Pinpoint the cell where the given text exists, returning its (x, y) midpoint coordinate. 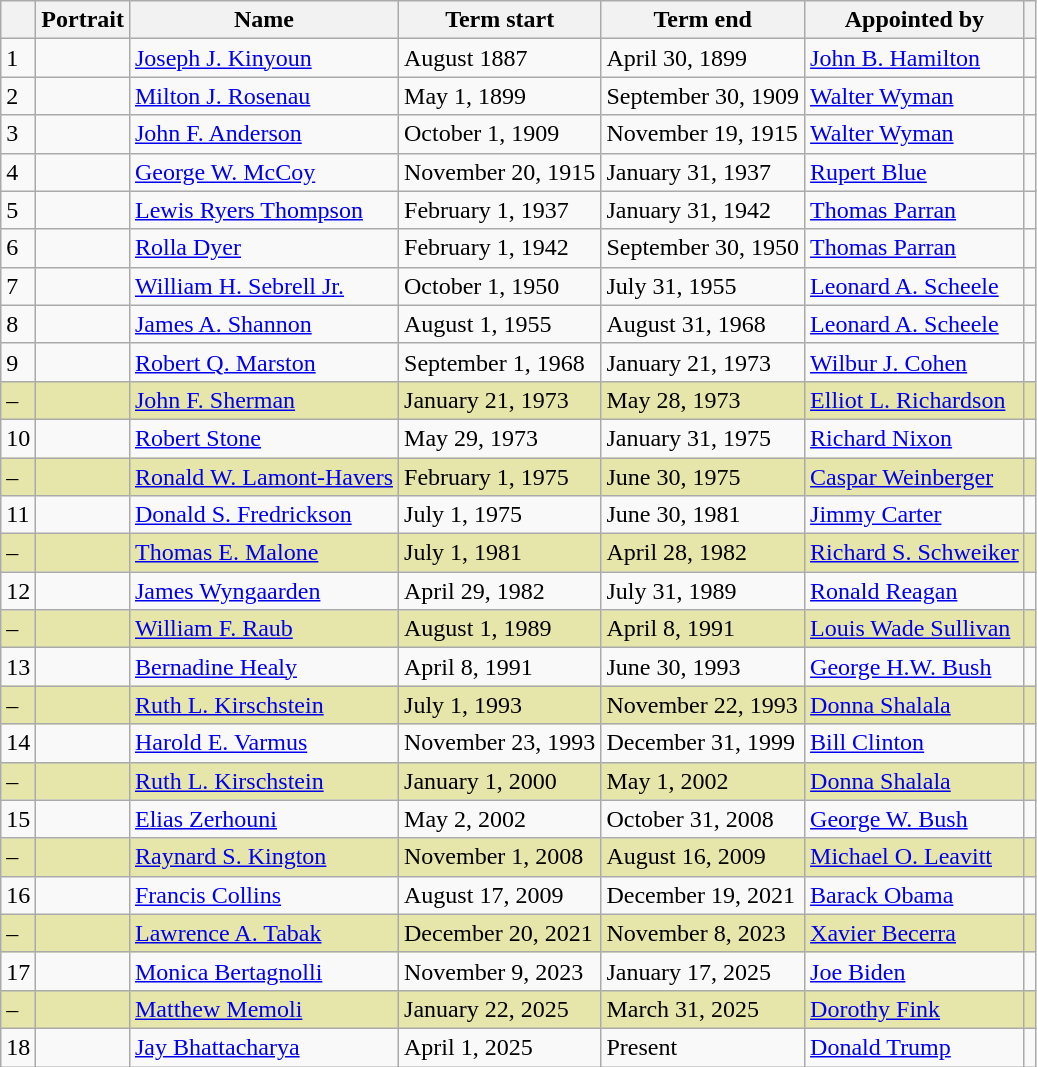
Lewis Ryers Thompson (264, 210)
William F. Raub (264, 629)
Robert Stone (264, 438)
16 (18, 895)
February 1, 1937 (500, 210)
January 31, 1937 (703, 172)
July 1, 1975 (500, 515)
Thomas E. Malone (264, 553)
John F. Anderson (264, 134)
November 20, 1915 (500, 172)
August 1, 1989 (500, 629)
Elias Zerhouni (264, 819)
15 (18, 819)
April 30, 1899 (703, 58)
10 (18, 438)
John B. Hamilton (915, 58)
Ronald W. Lamont-Havers (264, 477)
Portrait (83, 20)
Lawrence A. Tabak (264, 933)
November 22, 1993 (703, 705)
James Wyngaarden (264, 591)
Wilbur J. Cohen (915, 362)
January 31, 1942 (703, 210)
February 1, 1975 (500, 477)
August 17, 2009 (500, 895)
Term end (703, 20)
John F. Sherman (264, 400)
Jimmy Carter (915, 515)
4 (18, 172)
December 31, 1999 (703, 743)
Elliot L. Richardson (915, 400)
Donald S. Fredrickson (264, 515)
May 29, 1973 (500, 438)
Donald Trump (915, 1047)
Bill Clinton (915, 743)
June 30, 1981 (703, 515)
James A. Shannon (264, 324)
George H.W. Bush (915, 667)
6 (18, 248)
8 (18, 324)
May 2, 2002 (500, 819)
Caspar Weinberger (915, 477)
Matthew Memoli (264, 1009)
3 (18, 134)
7 (18, 286)
18 (18, 1047)
George W. Bush (915, 819)
Appointed by (915, 20)
November 9, 2023 (500, 971)
September 1, 1968 (500, 362)
July 1, 1993 (500, 705)
May 1, 1899 (500, 96)
5 (18, 210)
1 (18, 58)
October 31, 2008 (703, 819)
Dorothy Fink (915, 1009)
13 (18, 667)
9 (18, 362)
June 30, 1993 (703, 667)
Monica Bertagnolli (264, 971)
August 1, 1955 (500, 324)
October 1, 1909 (500, 134)
Barack Obama (915, 895)
September 30, 1909 (703, 96)
November 1, 2008 (500, 857)
Harold E. Varmus (264, 743)
August 16, 2009 (703, 857)
Present (703, 1047)
11 (18, 515)
Name (264, 20)
August 1887 (500, 58)
November 23, 1993 (500, 743)
February 1, 1942 (500, 248)
April 28, 1982 (703, 553)
October 1, 1950 (500, 286)
12 (18, 591)
Joe Biden (915, 971)
May 1, 2002 (703, 781)
January 22, 2025 (500, 1009)
William H. Sebrell Jr. (264, 286)
December 19, 2021 (703, 895)
May 28, 1973 (703, 400)
July 31, 1955 (703, 286)
Richard Nixon (915, 438)
January 17, 2025 (703, 971)
2 (18, 96)
Francis Collins (264, 895)
Louis Wade Sullivan (915, 629)
January 31, 1975 (703, 438)
Xavier Becerra (915, 933)
Rupert Blue (915, 172)
March 31, 2025 (703, 1009)
Robert Q. Marston (264, 362)
July 1, 1981 (500, 553)
Rolla Dyer (264, 248)
August 31, 1968 (703, 324)
Term start (500, 20)
Joseph J. Kinyoun (264, 58)
September 30, 1950 (703, 248)
George W. McCoy (264, 172)
Milton J. Rosenau (264, 96)
November 19, 1915 (703, 134)
June 30, 1975 (703, 477)
Bernadine Healy (264, 667)
Richard S. Schweiker (915, 553)
Jay Bhattacharya (264, 1047)
17 (18, 971)
July 31, 1989 (703, 591)
Michael O. Leavitt (915, 857)
Ronald Reagan (915, 591)
April 29, 1982 (500, 591)
January 1, 2000 (500, 781)
Raynard S. Kington (264, 857)
November 8, 2023 (703, 933)
December 20, 2021 (500, 933)
14 (18, 743)
April 1, 2025 (500, 1047)
